Return [X, Y] of the center of cell containing provided text 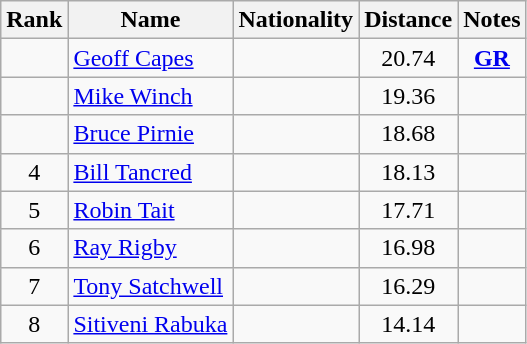
Bruce Pirnie [150, 134]
Notes [492, 20]
Name [150, 20]
17.71 [408, 210]
Tony Satchwell [150, 286]
Bill Tancred [150, 172]
8 [34, 324]
Rank [34, 20]
14.14 [408, 324]
Nationality [296, 20]
Geoff Capes [150, 58]
7 [34, 286]
5 [34, 210]
16.29 [408, 286]
18.68 [408, 134]
Distance [408, 20]
16.98 [408, 248]
19.36 [408, 96]
20.74 [408, 58]
Ray Rigby [150, 248]
18.13 [408, 172]
GR [492, 58]
4 [34, 172]
Sitiveni Rabuka [150, 324]
6 [34, 248]
Robin Tait [150, 210]
Mike Winch [150, 96]
